Locate the cell with the specified text and output its (x, y) center coordinate. 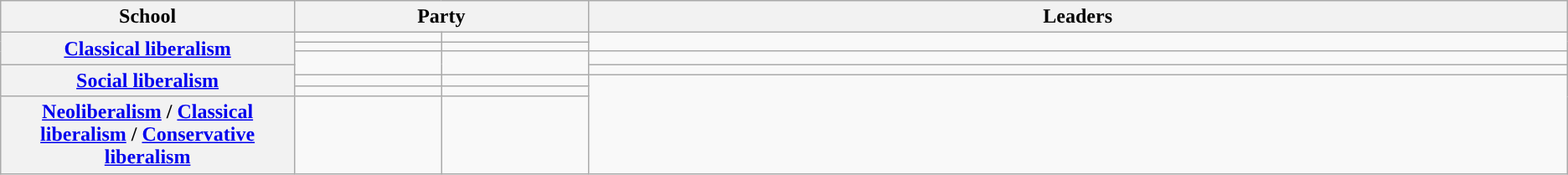
Classical liberalism (147, 49)
Leaders (1077, 17)
Social liberalism (147, 80)
Party (441, 17)
School (147, 17)
Neoliberalism / Classical liberalism / Conservative liberalism (147, 135)
